Return the (x, y) coordinate for the center point of the cell that contains the specified text.  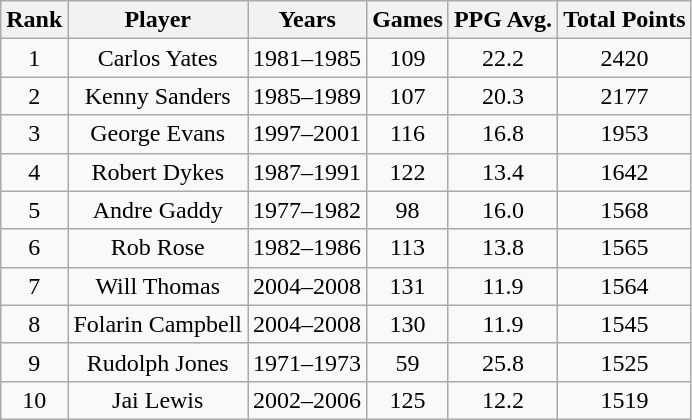
10 (34, 400)
16.0 (502, 210)
109 (408, 58)
Rank (34, 20)
9 (34, 362)
2420 (625, 58)
Andre Gaddy (158, 210)
Kenny Sanders (158, 96)
PPG Avg. (502, 20)
Jai Lewis (158, 400)
4 (34, 172)
1981–1985 (308, 58)
22.2 (502, 58)
1953 (625, 134)
Rudolph Jones (158, 362)
Folarin Campbell (158, 324)
5 (34, 210)
116 (408, 134)
13.8 (502, 248)
1997–2001 (308, 134)
1568 (625, 210)
2177 (625, 96)
25.8 (502, 362)
16.8 (502, 134)
1565 (625, 248)
8 (34, 324)
1525 (625, 362)
Player (158, 20)
7 (34, 286)
Total Points (625, 20)
2 (34, 96)
59 (408, 362)
1977–1982 (308, 210)
1564 (625, 286)
George Evans (158, 134)
125 (408, 400)
1971–1973 (308, 362)
107 (408, 96)
98 (408, 210)
Years (308, 20)
130 (408, 324)
Robert Dykes (158, 172)
131 (408, 286)
1519 (625, 400)
2002–2006 (308, 400)
Rob Rose (158, 248)
1982–1986 (308, 248)
Will Thomas (158, 286)
Games (408, 20)
113 (408, 248)
1 (34, 58)
1985–1989 (308, 96)
12.2 (502, 400)
1545 (625, 324)
6 (34, 248)
Carlos Yates (158, 58)
20.3 (502, 96)
1642 (625, 172)
122 (408, 172)
13.4 (502, 172)
1987–1991 (308, 172)
3 (34, 134)
